Identify which cell holds the provided text, then report its [x, y] central coordinate. 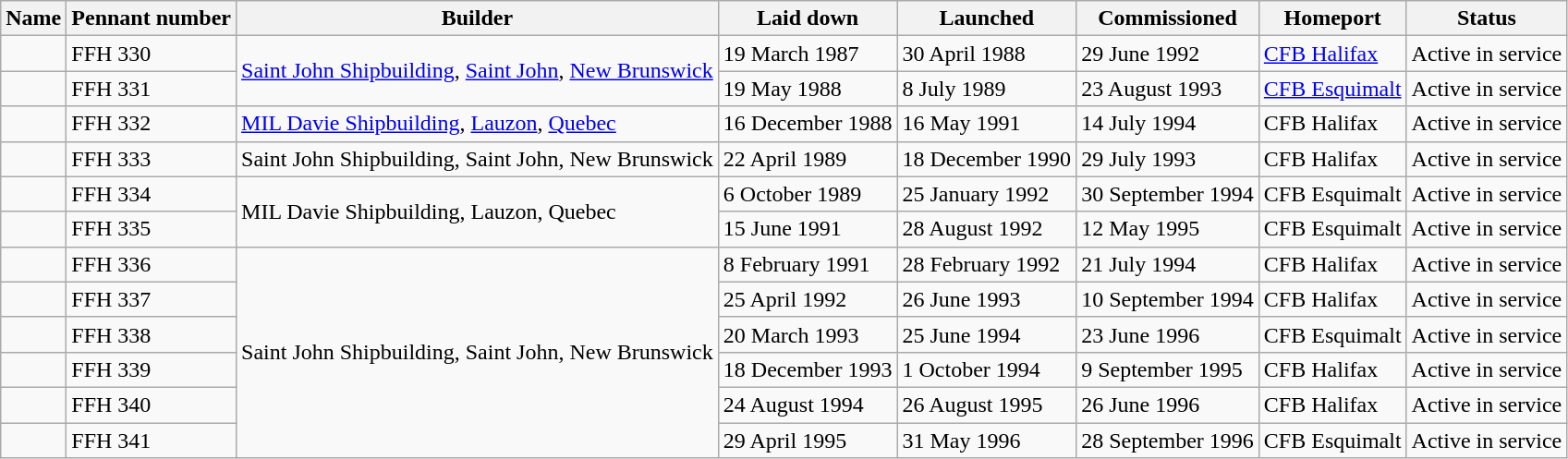
FFH 340 [152, 405]
21 July 1994 [1168, 264]
Laid down [808, 18]
18 December 1993 [808, 369]
FFH 332 [152, 124]
14 July 1994 [1168, 124]
16 December 1988 [808, 124]
15 June 1991 [808, 229]
Pennant number [152, 18]
8 February 1991 [808, 264]
FFH 331 [152, 89]
20 March 1993 [808, 334]
31 May 1996 [987, 441]
10 September 1994 [1168, 299]
18 December 1990 [987, 159]
FFH 335 [152, 229]
29 April 1995 [808, 441]
26 June 1993 [987, 299]
Status [1487, 18]
19 March 1987 [808, 54]
23 August 1993 [1168, 89]
22 April 1989 [808, 159]
28 September 1996 [1168, 441]
28 February 1992 [987, 264]
6 October 1989 [808, 194]
23 June 1996 [1168, 334]
29 July 1993 [1168, 159]
19 May 1988 [808, 89]
30 September 1994 [1168, 194]
26 June 1996 [1168, 405]
8 July 1989 [987, 89]
24 August 1994 [808, 405]
FFH 339 [152, 369]
9 September 1995 [1168, 369]
28 August 1992 [987, 229]
FFH 341 [152, 441]
26 August 1995 [987, 405]
FFH 334 [152, 194]
FFH 336 [152, 264]
25 January 1992 [987, 194]
FFH 330 [152, 54]
25 June 1994 [987, 334]
16 May 1991 [987, 124]
Homeport [1332, 18]
30 April 1988 [987, 54]
29 June 1992 [1168, 54]
25 April 1992 [808, 299]
12 May 1995 [1168, 229]
Commissioned [1168, 18]
Name [33, 18]
Builder [478, 18]
1 October 1994 [987, 369]
Launched [987, 18]
FFH 338 [152, 334]
FFH 337 [152, 299]
FFH 333 [152, 159]
